Scan for the cell matching the given text and deliver its [X, Y] coordinate at center. 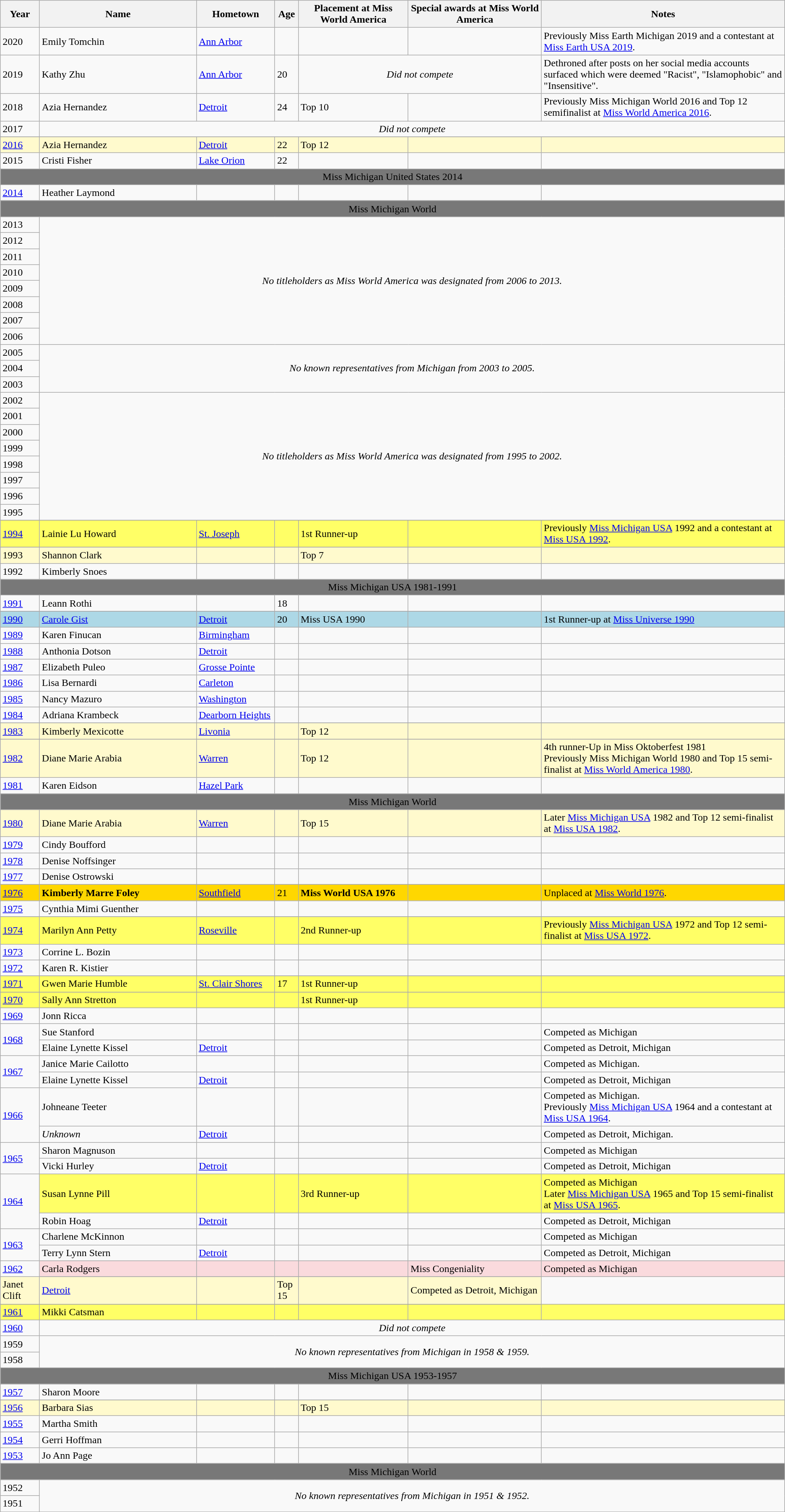
Hazel Park [236, 785]
1976 [20, 893]
Dearborn Heights [236, 715]
Later Miss Michigan USA 1982 and Top 12 semi-finalist at Miss USA 1982. [663, 823]
Livonia [236, 731]
1984 [20, 715]
Charlene McKinnon [118, 1237]
21 [286, 893]
2015 [20, 161]
1983 [20, 731]
Sue Stanford [118, 1032]
Top 7 [353, 555]
Miss World USA 1976 [353, 893]
Jonn Ricca [118, 1016]
1st Runner-up at Miss Universe 1990 [663, 619]
No known representatives from Michigan from 2003 to 2005. [412, 368]
2014 [20, 193]
1989 [20, 635]
1952 [20, 1488]
2005 [20, 352]
1969 [20, 1016]
Susan Lynne Pill [118, 1194]
2007 [20, 321]
Kimberly Mexicotte [118, 731]
Terry Lynn Stern [118, 1253]
Gwen Marie Humble [118, 984]
2001 [20, 416]
Lisa Bernardi [118, 683]
Corrine L. Bozin [118, 952]
1987 [20, 667]
Sharon Magnuson [118, 1150]
Heather Laymond [118, 193]
3rd Runner-up [353, 1194]
Miss Michigan USA 1981-1991 [392, 587]
2004 [20, 368]
No known representatives from Michigan in 1951 & 1952. [412, 1496]
Special awards at Miss World America [475, 14]
Barbara Sias [118, 1408]
Denise Ostrowski [118, 877]
1985 [20, 699]
Roseville [236, 931]
1998 [20, 464]
Leann Rothi [118, 603]
Cindy Boufford [118, 845]
Previously Miss Earth Michigan 2019 and a contestant at Miss Earth USA 2019. [663, 41]
Carole Gist [118, 619]
Kathy Zhu [118, 74]
Vicki Hurley [118, 1166]
No titleholders as Miss World America was designated from 1995 to 2002. [412, 456]
2012 [20, 240]
1957 [20, 1392]
Karen R. Kistier [118, 968]
1964 [20, 1202]
Adriana Krambeck [118, 715]
2020 [20, 41]
Jo Ann Page [118, 1456]
1962 [20, 1269]
2nd Runner-up [353, 931]
1960 [20, 1328]
Shannon Clark [118, 555]
Nancy Mazuro [118, 699]
2009 [20, 289]
Hometown [236, 14]
Southfield [236, 893]
Competed as MichiganLater Miss Michigan USA 1965 and Top 15 semi-finalist at Miss USA 1965. [663, 1194]
Karen Eidson [118, 785]
1990 [20, 619]
2003 [20, 384]
4th runner-Up in Miss Oktoberfest 1981Previously Miss Michigan World 1980 and Top 15 semi-finalist at Miss World America 1980. [663, 758]
St. Clair Shores [236, 984]
Notes [663, 14]
Cristi Fisher [118, 161]
Anthonia Dotson [118, 651]
Kimberly Marre Foley [118, 893]
Previously Miss Michigan USA 1992 and a contestant at Miss USA 1992. [663, 534]
No known representatives from Michigan in 1958 & 1959. [412, 1352]
Carla Rodgers [118, 1269]
18 [286, 603]
1954 [20, 1440]
Name [118, 14]
Mikki Catsman [118, 1312]
Carleton [236, 683]
1986 [20, 683]
1991 [20, 603]
2008 [20, 305]
Karen Finucan [118, 635]
2017 [20, 129]
Miss Michigan United States 2014 [392, 177]
1999 [20, 448]
1972 [20, 968]
Emily Tomchin [118, 41]
Competed as Detroit, Michigan. [663, 1134]
Lake Orion [236, 161]
1959 [20, 1344]
24 [286, 107]
Washington [236, 699]
Previously Miss Michigan USA 1972 and Top 12 semi-finalist at Miss USA 1972. [663, 931]
Unplaced at Miss World 1976. [663, 893]
1966 [20, 1115]
Placement at Miss World America [353, 14]
Robin Hoag [118, 1221]
1996 [20, 496]
1978 [20, 861]
Competed as Michigan.Previously Miss Michigan USA 1964 and a contestant at Miss USA 1964. [663, 1107]
Miss USA 1990 [353, 619]
Age [286, 14]
1992 [20, 571]
Gerri Hoffman [118, 1440]
2010 [20, 273]
1951 [20, 1504]
Kimberly Snoes [118, 571]
Cynthia Mimi Guenther [118, 909]
1988 [20, 651]
1994 [20, 534]
1958 [20, 1360]
1974 [20, 931]
1997 [20, 480]
Grosse Pointe [236, 667]
Sharon Moore [118, 1392]
2016 [20, 145]
Johneane Teeter [118, 1107]
2011 [20, 256]
2019 [20, 74]
1971 [20, 984]
1955 [20, 1424]
2002 [20, 400]
Unknown [118, 1134]
Marilyn Ann Petty [118, 931]
1953 [20, 1456]
Miss Michigan USA 1953-1957 [392, 1376]
Lainie Lu Howard [118, 534]
Martha Smith [118, 1424]
1982 [20, 758]
Janet Clift [20, 1290]
No titleholders as Miss World America was designated from 2006 to 2013. [412, 280]
17 [286, 984]
St. Joseph [236, 534]
Dethroned after posts on her social media accounts surfaced which were deemed "Racist", "Islamophobic" and "Insensitive". [663, 74]
Top 10 [353, 107]
1981 [20, 785]
Elizabeth Puleo [118, 667]
1963 [20, 1245]
2006 [20, 336]
1967 [20, 1071]
1968 [20, 1040]
1965 [20, 1158]
1979 [20, 845]
Competed as Michigan. [663, 1064]
Janice Marie Cailotto [118, 1064]
Denise Noffsinger [118, 861]
2013 [20, 224]
1975 [20, 909]
2018 [20, 107]
1956 [20, 1408]
Birmingham [236, 635]
Sally Ann Stretton [118, 1000]
2000 [20, 432]
1995 [20, 512]
1970 [20, 1000]
1993 [20, 555]
Previously Miss Michigan World 2016 and Top 12 semifinalist at Miss World America 2016. [663, 107]
1977 [20, 877]
1973 [20, 952]
Year [20, 14]
1980 [20, 823]
1961 [20, 1312]
Miss Congeniality [475, 1269]
